Pinpoint the cell where the given text exists, returning its [x, y] midpoint coordinate. 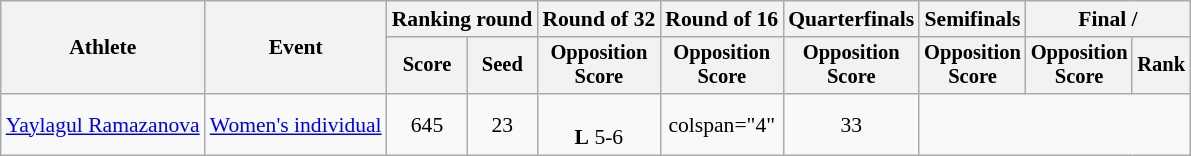
Rank [1161, 66]
Yaylagul Ramazanova [103, 124]
Semifinals [972, 19]
645 [428, 124]
Round of 16 [722, 19]
Round of 32 [598, 19]
Score [428, 66]
Seed [502, 66]
L 5-6 [598, 124]
Final / [1108, 19]
Women's individual [296, 124]
Ranking round [462, 19]
colspan="4" [722, 124]
Athlete [103, 48]
Quarterfinals [851, 19]
Event [296, 48]
33 [851, 124]
23 [502, 124]
